Return the (X, Y) coordinate for the center point of the cell that contains the specified text.  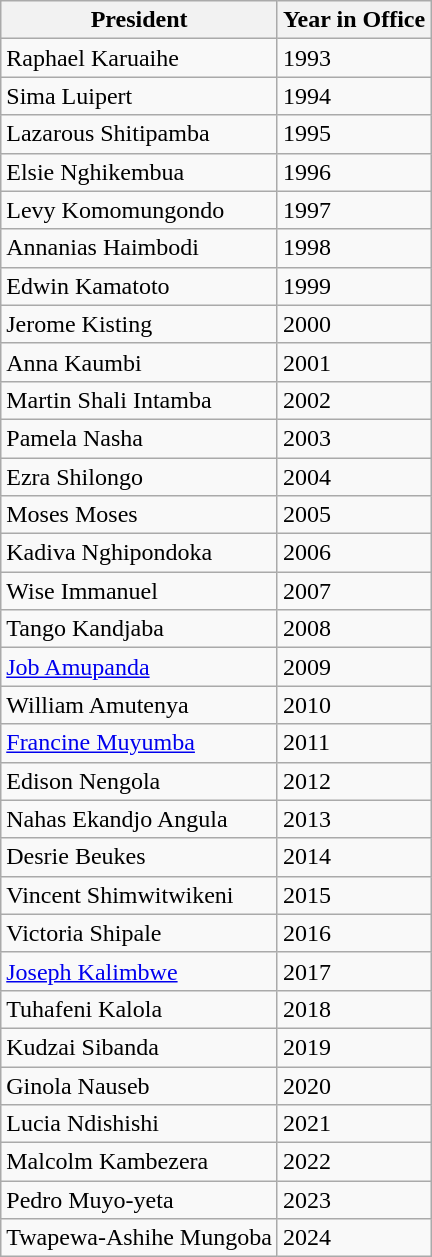
2015 (354, 895)
Vincent Shimwitwikeni (140, 895)
2011 (354, 743)
2012 (354, 781)
Desrie Beukes (140, 857)
2007 (354, 591)
2008 (354, 629)
1998 (354, 248)
Year in Office (354, 20)
2022 (354, 1162)
Sima Luipert (140, 96)
Wise Immanuel (140, 591)
Edison Nengola (140, 781)
1997 (354, 210)
Lucia Ndishishi (140, 1124)
2019 (354, 1047)
2021 (354, 1124)
Jerome Kisting (140, 324)
2004 (354, 477)
Raphael Karuaihe (140, 58)
2009 (354, 667)
2014 (354, 857)
Kadiva Nghipondoka (140, 553)
1994 (354, 96)
Job Amupanda (140, 667)
2024 (354, 1238)
Moses Moses (140, 515)
2002 (354, 400)
2006 (354, 553)
Malcolm Kambezera (140, 1162)
Elsie Nghikembua (140, 172)
2000 (354, 324)
2017 (354, 971)
Levy Komomungondo (140, 210)
Ginola Nauseb (140, 1085)
Lazarous Shitipamba (140, 134)
Martin Shali Intamba (140, 400)
Nahas Ekandjo Angula (140, 819)
2016 (354, 933)
2020 (354, 1085)
2023 (354, 1200)
2003 (354, 438)
William Amutenya (140, 705)
Kudzai Sibanda (140, 1047)
Tuhafeni Kalola (140, 1009)
Pedro Muyo-yeta (140, 1200)
Ezra Shilongo (140, 477)
Edwin Kamatoto (140, 286)
President (140, 20)
2010 (354, 705)
1993 (354, 58)
1996 (354, 172)
Victoria Shipale (140, 933)
Joseph Kalimbwe (140, 971)
1995 (354, 134)
2001 (354, 362)
2018 (354, 1009)
Anna Kaumbi (140, 362)
2005 (354, 515)
Pamela Nasha (140, 438)
Twapewa-Ashihe Mungoba (140, 1238)
Annanias Haimbodi (140, 248)
1999 (354, 286)
Tango Kandjaba (140, 629)
Francine Muyumba (140, 743)
2013 (354, 819)
